Provide the (X, Y) coordinate of the cell's center where the given text is located.  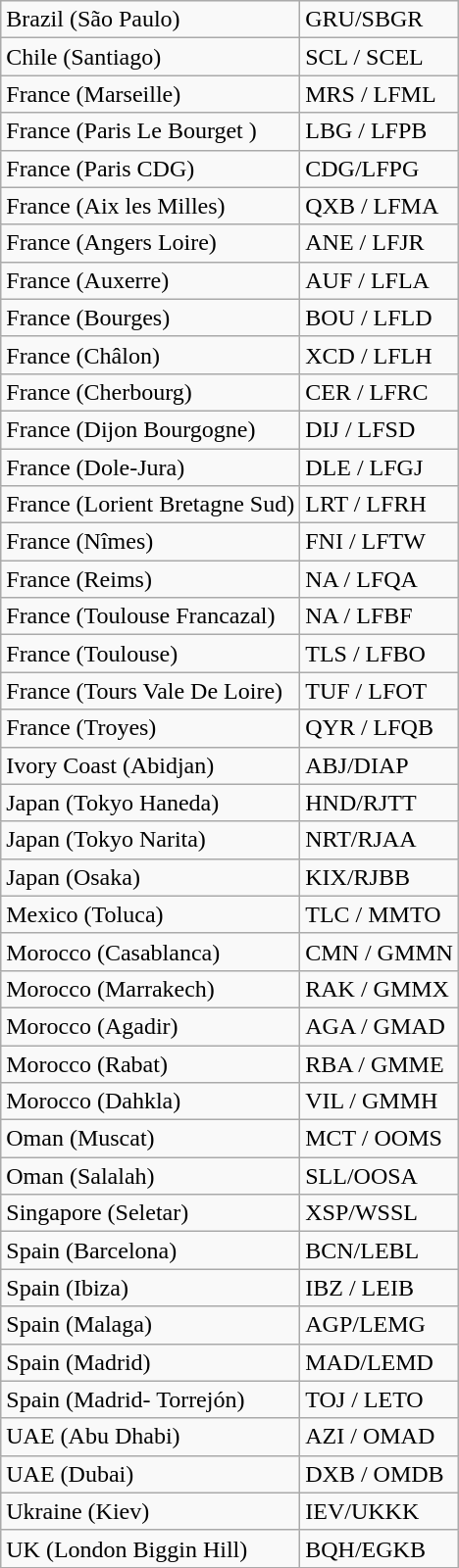
HND/RJTT (380, 803)
CMN / GMMN (380, 952)
CER / LFRC (380, 392)
Morocco (Casablanca) (151, 952)
TLS / LFBO (380, 654)
ANE / LFJR (380, 243)
France (Marseille) (151, 94)
RAK / GMMX (380, 989)
ABJ/DIAP (380, 765)
France (Toulouse Francazal) (151, 616)
France (Angers Loire) (151, 243)
France (Reims) (151, 579)
TUF / LFOT (380, 691)
Singapore (Seletar) (151, 1213)
Spain (Malaga) (151, 1325)
Morocco (Dahkla) (151, 1102)
France (Toulouse) (151, 654)
Spain (Ibiza) (151, 1288)
France (Tours Vale De Loire) (151, 691)
Ivory Coast (Abidjan) (151, 765)
Japan (Osaka) (151, 877)
TOJ / LETO (380, 1399)
BOU / LFLD (380, 318)
KIX/RJBB (380, 877)
DIJ / LFSD (380, 429)
NA / LFQA (380, 579)
France (Cherbourg) (151, 392)
Ukraine (Kiev) (151, 1511)
XCD / LFLH (380, 355)
NA / LFBF (380, 616)
SLL/OOSA (380, 1176)
Morocco (Marrakech) (151, 989)
Spain (Madrid- Torrejón) (151, 1399)
UK (London Biggin Hill) (151, 1548)
BCN/LEBL (380, 1250)
IEV/UKKK (380, 1511)
France (Auxerre) (151, 280)
Morocco (Agadir) (151, 1026)
RBA / GMME (380, 1063)
France (Nîmes) (151, 542)
Oman (Muscat) (151, 1139)
Spain (Barcelona) (151, 1250)
Japan (Tokyo Haneda) (151, 803)
France (Bourges) (151, 318)
SCL / SCEL (380, 57)
Morocco (Rabat) (151, 1063)
AUF / LFLA (380, 280)
DXB / OMDB (380, 1474)
France (Lorient Bretagne Sud) (151, 505)
Brazil (São Paulo) (151, 20)
France (Aix les Milles) (151, 206)
France (Troyes) (151, 728)
MRS / LFML (380, 94)
VIL / GMMH (380, 1102)
Oman (Salalah) (151, 1176)
DLE / LFGJ (380, 467)
AZI / OMAD (380, 1437)
UAE (Abu Dhabi) (151, 1437)
LRT / LFRH (380, 505)
BQH/EGKB (380, 1548)
France (Dole-Jura) (151, 467)
Chile (Santiago) (151, 57)
AGA / GMAD (380, 1026)
MAD/LEMD (380, 1362)
LBG / LFPB (380, 131)
Spain (Madrid) (151, 1362)
MCT / OOMS (380, 1139)
France (Paris Le Bourget ) (151, 131)
XSP/WSSL (380, 1213)
France (Paris CDG) (151, 169)
France (Châlon) (151, 355)
QXB / LFMA (380, 206)
FNI / LFTW (380, 542)
TLC / MMTO (380, 914)
Japan (Tokyo Narita) (151, 840)
GRU/SBGR (380, 20)
France (Dijon Bourgogne) (151, 429)
UAE (Dubai) (151, 1474)
AGP/LEMG (380, 1325)
Mexico (Toluca) (151, 914)
CDG/LFPG (380, 169)
IBZ / LEIB (380, 1288)
QYR / LFQB (380, 728)
NRT/RJAA (380, 840)
